Return the [X, Y] coordinate for the center point of the cell that contains the specified text.  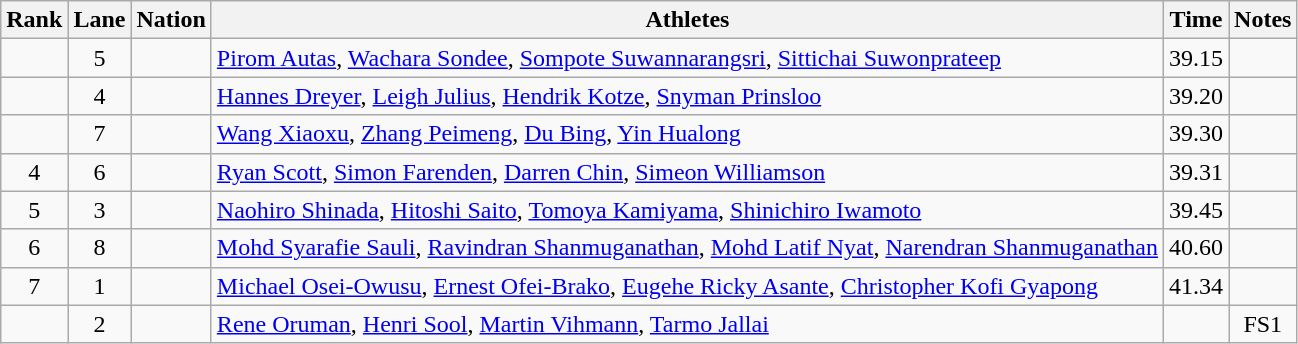
Notes [1263, 20]
Rank [34, 20]
FS1 [1263, 324]
Time [1196, 20]
39.15 [1196, 58]
Michael Osei-Owusu, Ernest Ofei-Brako, Eugehe Ricky Asante, Christopher Kofi Gyapong [687, 286]
Lane [100, 20]
Wang Xiaoxu, Zhang Peimeng, Du Bing, Yin Hualong [687, 134]
Ryan Scott, Simon Farenden, Darren Chin, Simeon Williamson [687, 172]
40.60 [1196, 248]
1 [100, 286]
Rene Oruman, Henri Sool, Martin Vihmann, Tarmo Jallai [687, 324]
Mohd Syarafie Sauli, Ravindran Shanmuganathan, Mohd Latif Nyat, Narendran Shanmuganathan [687, 248]
39.30 [1196, 134]
2 [100, 324]
3 [100, 210]
Hannes Dreyer, Leigh Julius, Hendrik Kotze, Snyman Prinsloo [687, 96]
39.45 [1196, 210]
Naohiro Shinada, Hitoshi Saito, Tomoya Kamiyama, Shinichiro Iwamoto [687, 210]
8 [100, 248]
39.31 [1196, 172]
Athletes [687, 20]
41.34 [1196, 286]
Nation [171, 20]
39.20 [1196, 96]
Pirom Autas, Wachara Sondee, Sompote Suwannarangsri, Sittichai Suwonprateep [687, 58]
